Pinpoint the cell where the given text exists, returning its [X, Y] midpoint coordinate. 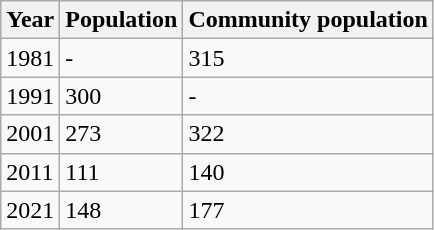
Year [30, 20]
315 [308, 58]
322 [308, 134]
2001 [30, 134]
Community population [308, 20]
1991 [30, 96]
2021 [30, 210]
177 [308, 210]
300 [122, 96]
140 [308, 172]
Population [122, 20]
1981 [30, 58]
148 [122, 210]
2011 [30, 172]
111 [122, 172]
273 [122, 134]
